Identify which cell holds the provided text, then report its (X, Y) central coordinate. 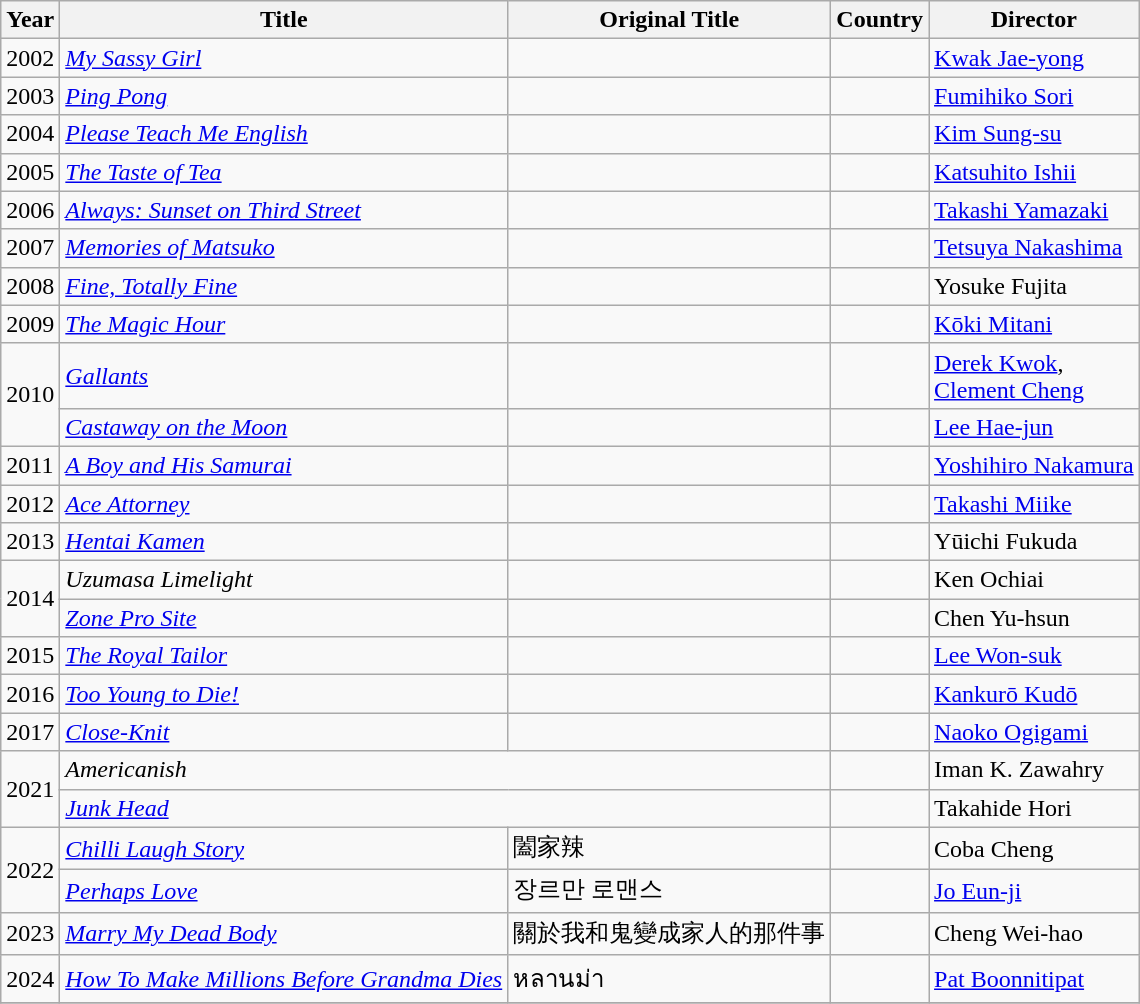
2014 (30, 599)
Takashi Miike (1034, 503)
2016 (30, 694)
2024 (30, 980)
A Boy and His Samurai (284, 465)
Always: Sunset on Third Street (284, 210)
Lee Won-suk (1034, 656)
Title (284, 20)
2005 (30, 172)
2023 (30, 934)
Chilli Laugh Story (284, 848)
2004 (30, 134)
Katsuhito Ishii (1034, 172)
The Magic Hour (284, 324)
2011 (30, 465)
2002 (30, 58)
Zone Pro Site (284, 618)
Too Young to Die! (284, 694)
闔家辣 (670, 848)
Kōki Mitani (1034, 324)
2017 (30, 732)
關於我和鬼變成家人的那件事 (670, 934)
Coba Cheng (1034, 848)
장르만 로맨스 (670, 892)
Chen Yu-hsun (1034, 618)
2009 (30, 324)
2006 (30, 210)
Memories of Matsuko (284, 248)
Please Teach Me English (284, 134)
Kankurō Kudō (1034, 694)
2010 (30, 394)
Jo Eun-ji (1034, 892)
2022 (30, 870)
The Royal Tailor (284, 656)
2021 (30, 789)
Country (880, 20)
Uzumasa Limelight (284, 580)
Yūichi Fukuda (1034, 542)
หลานม่า (670, 980)
Yosuke Fujita (1034, 286)
Ken Ochiai (1034, 580)
Pat Boonnitipat (1034, 980)
Close-Knit (284, 732)
Lee Hae-jun (1034, 427)
Year (30, 20)
Fine, Totally Fine (284, 286)
Marry My Dead Body (284, 934)
My Sassy Girl (284, 58)
Gallants (284, 376)
Perhaps Love (284, 892)
Americanish (446, 770)
2015 (30, 656)
Ping Pong (284, 96)
Director (1034, 20)
Kim Sung-su (1034, 134)
Hentai Kamen (284, 542)
2013 (30, 542)
How To Make Millions Before Grandma Dies (284, 980)
Kwak Jae-yong (1034, 58)
Fumihiko Sori (1034, 96)
2007 (30, 248)
Takahide Hori (1034, 808)
Junk Head (446, 808)
2003 (30, 96)
Cheng Wei-hao (1034, 934)
Takashi Yamazaki (1034, 210)
2012 (30, 503)
Original Title (670, 20)
Yoshihiro Nakamura (1034, 465)
Ace Attorney (284, 503)
2008 (30, 286)
Naoko Ogigami (1034, 732)
The Taste of Tea (284, 172)
Castaway on the Moon (284, 427)
Tetsuya Nakashima (1034, 248)
Iman K. Zawahry (1034, 770)
Derek Kwok,Clement Cheng (1034, 376)
